Return [X, Y] of the center of cell containing provided text 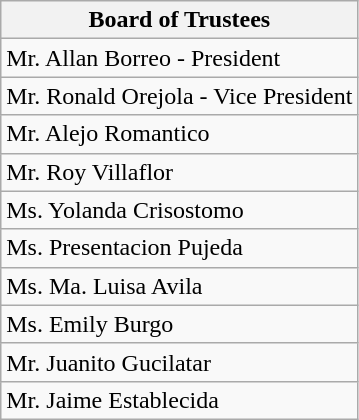
Mr. Alejo Romantico [180, 134]
Board of Trustees [180, 20]
Ms. Presentacion Pujeda [180, 248]
Mr. Jaime Establecida [180, 400]
Ms. Ma. Luisa Avila [180, 286]
Mr. Roy Villaflor [180, 172]
Ms. Yolanda Crisostomo [180, 210]
Mr. Allan Borreo - President [180, 58]
Mr. Ronald Orejola - Vice President [180, 96]
Mr. Juanito Gucilatar [180, 362]
Ms. Emily Burgo [180, 324]
